From the cell containing the given text, extract its center point as [X, Y] coordinate. 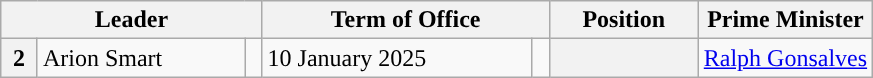
10 January 2025 [397, 58]
Position [624, 20]
Term of Office [406, 20]
Ralph Gonsalves [785, 58]
Leader [132, 20]
2 [20, 58]
Arion Smart [140, 58]
Prime Minister [785, 20]
